Scan for the cell matching the given text and deliver its [X, Y] coordinate at center. 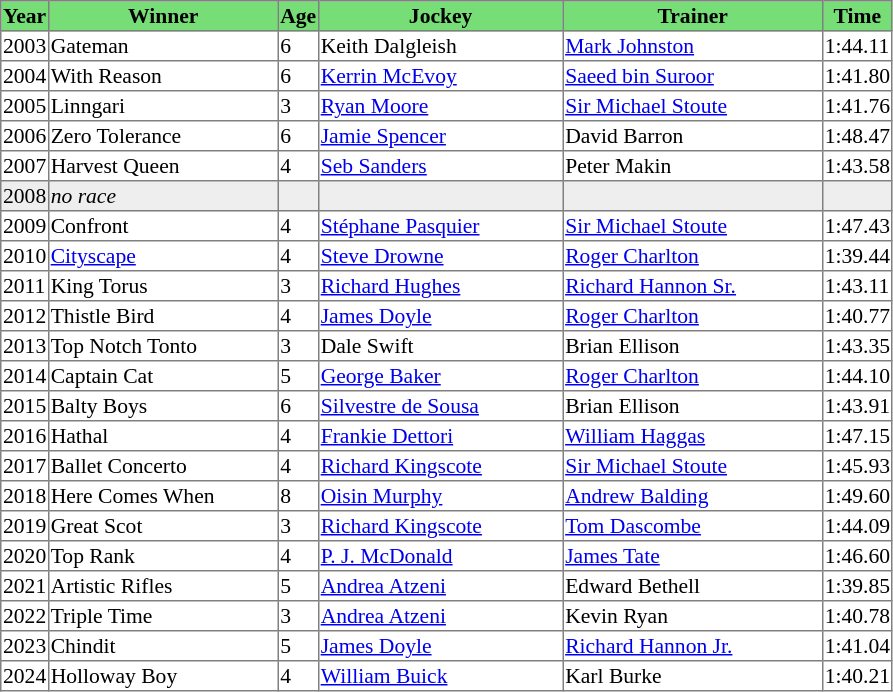
George Baker [440, 376]
2012 [25, 316]
Richard Hannon Sr. [693, 286]
Jockey [440, 16]
Stéphane Pasquier [440, 226]
2011 [25, 286]
2023 [25, 646]
Great Scot [163, 526]
Thistle Bird [163, 316]
2014 [25, 376]
1:40.21 [857, 676]
Saeed bin Suroor [693, 76]
Confront [163, 226]
Gateman [163, 46]
James Tate [693, 556]
2004 [25, 76]
Richard Hannon Jr. [693, 646]
1:47.43 [857, 226]
Holloway Boy [163, 676]
2008 [25, 196]
1:44.11 [857, 46]
Peter Makin [693, 166]
1:47.15 [857, 436]
2005 [25, 106]
2010 [25, 256]
1:40.77 [857, 316]
Top Notch Tonto [163, 346]
Chindit [163, 646]
1:41.76 [857, 106]
Captain Cat [163, 376]
2018 [25, 496]
Frankie Dettori [440, 436]
Hathal [163, 436]
Andrew Balding [693, 496]
Edward Bethell [693, 586]
P. J. McDonald [440, 556]
2013 [25, 346]
Time [857, 16]
2024 [25, 676]
2015 [25, 406]
Top Rank [163, 556]
1:46.60 [857, 556]
Jamie Spencer [440, 136]
Keith Dalgleish [440, 46]
1:39.44 [857, 256]
Kerrin McEvoy [440, 76]
1:40.78 [857, 616]
no race [163, 196]
Triple Time [163, 616]
2009 [25, 226]
1:43.11 [857, 286]
2021 [25, 586]
Trainer [693, 16]
1:48.47 [857, 136]
Zero Tolerance [163, 136]
8 [298, 496]
Steve Drowne [440, 256]
With Reason [163, 76]
Richard Hughes [440, 286]
Cityscape [163, 256]
2017 [25, 466]
1:39.85 [857, 586]
Tom Dascombe [693, 526]
Mark Johnston [693, 46]
1:43.58 [857, 166]
1:41.80 [857, 76]
2020 [25, 556]
1:44.10 [857, 376]
Harvest Queen [163, 166]
Ryan Moore [440, 106]
2006 [25, 136]
1:41.04 [857, 646]
2022 [25, 616]
Balty Boys [163, 406]
2003 [25, 46]
Dale Swift [440, 346]
Karl Burke [693, 676]
Winner [163, 16]
1:49.60 [857, 496]
William Buick [440, 676]
Artistic Rifles [163, 586]
Ballet Concerto [163, 466]
Silvestre de Sousa [440, 406]
Linngari [163, 106]
King Torus [163, 286]
Age [298, 16]
Year [25, 16]
2007 [25, 166]
Kevin Ryan [693, 616]
2019 [25, 526]
Here Comes When [163, 496]
David Barron [693, 136]
2016 [25, 436]
1:43.91 [857, 406]
William Haggas [693, 436]
Seb Sanders [440, 166]
1:45.93 [857, 466]
Oisin Murphy [440, 496]
1:44.09 [857, 526]
1:43.35 [857, 346]
